Determine the [x, y] coordinate at the center of the cell enclosing the given text.  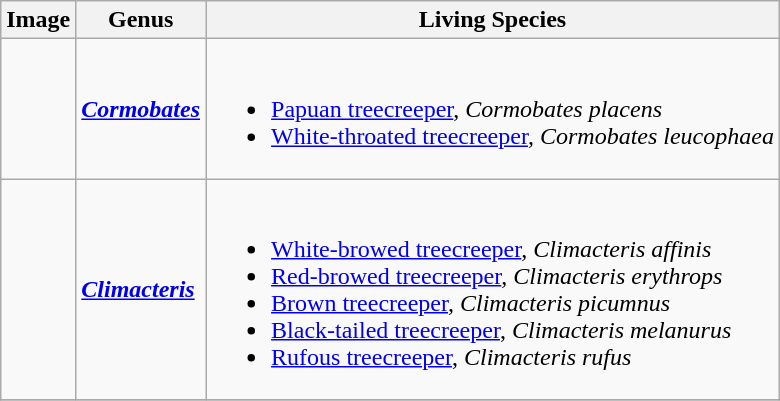
Genus [141, 20]
Papuan treecreeper, Cormobates placensWhite-throated treecreeper, Cormobates leucophaea [493, 109]
Living Species [493, 20]
Cormobates [141, 109]
Image [38, 20]
Climacteris [141, 290]
